From the cell containing the given text, extract its center point as [X, Y] coordinate. 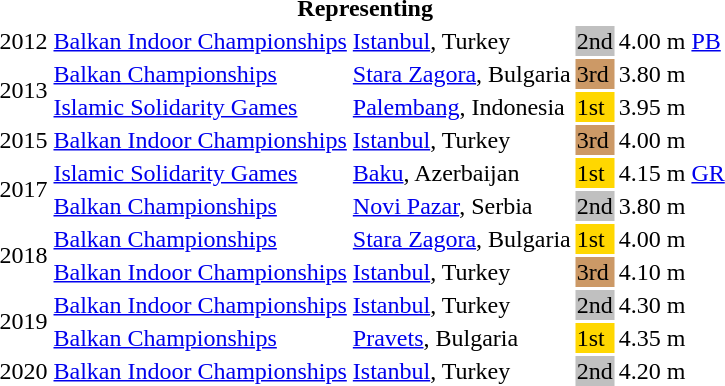
Palembang, Indonesia [462, 107]
Novi Pazar, Serbia [462, 206]
Baku, Azerbaijan [462, 173]
Pravets, Bulgaria [462, 338]
